Capture the cell that displays the provided text and extract its (x, y) central coordinate. 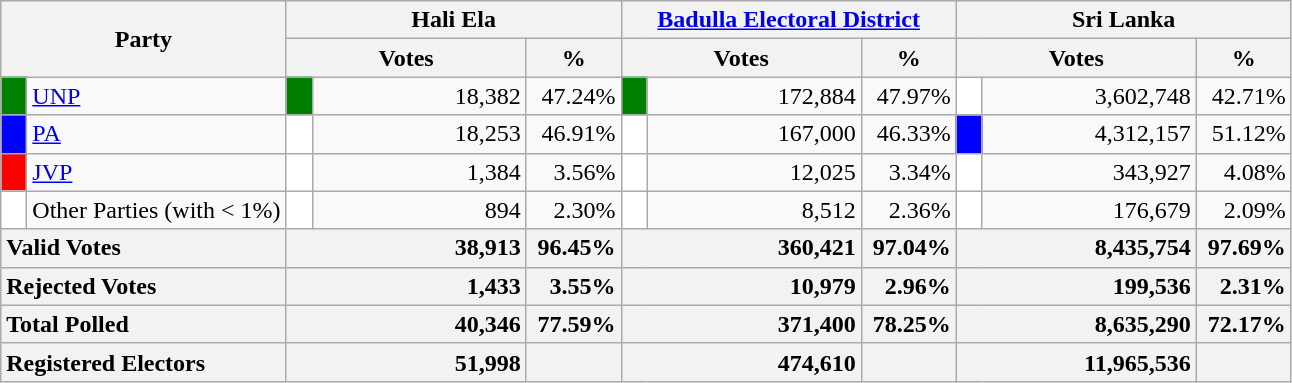
4.08% (1244, 172)
72.17% (1244, 324)
8,635,290 (1076, 324)
12,025 (754, 172)
Sri Lanka (1124, 20)
11,965,536 (1076, 362)
UNP (156, 96)
474,610 (741, 362)
Badulla Electoral District (788, 20)
38,913 (406, 248)
18,253 (419, 134)
3.56% (574, 172)
172,884 (754, 96)
343,927 (1089, 172)
18,382 (419, 96)
3,602,748 (1089, 96)
51,998 (406, 362)
3.34% (908, 172)
96.45% (574, 248)
199,536 (1076, 286)
Valid Votes (144, 248)
Other Parties (with < 1%) (156, 210)
40,346 (406, 324)
371,400 (741, 324)
167,000 (754, 134)
Rejected Votes (144, 286)
78.25% (908, 324)
360,421 (741, 248)
47.97% (908, 96)
42.71% (1244, 96)
47.24% (574, 96)
Total Polled (144, 324)
97.04% (908, 248)
3.55% (574, 286)
46.33% (908, 134)
Hali Ela (454, 20)
1,384 (419, 172)
46.91% (574, 134)
8,435,754 (1076, 248)
JVP (156, 172)
Registered Electors (144, 362)
2.36% (908, 210)
77.59% (574, 324)
176,679 (1089, 210)
2.09% (1244, 210)
97.69% (1244, 248)
Party (144, 39)
2.96% (908, 286)
1,433 (406, 286)
10,979 (741, 286)
51.12% (1244, 134)
2.30% (574, 210)
2.31% (1244, 286)
8,512 (754, 210)
4,312,157 (1089, 134)
PA (156, 134)
894 (419, 210)
